Detect which cell encompasses the target text, then output its [X, Y] center coordinate. 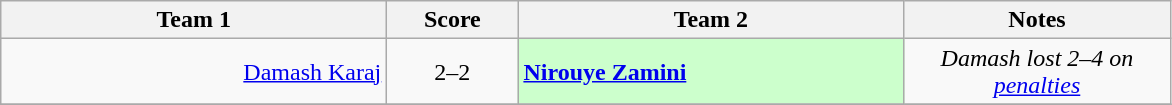
Team 2 [711, 20]
Nirouye Zamini [711, 72]
Team 1 [194, 20]
Notes [1037, 20]
Damash Karaj [194, 72]
2–2 [452, 72]
Damash lost 2–4 on penalties [1037, 72]
Score [452, 20]
